Return the (x, y) coordinate for the center point of the cell that contains the specified text.  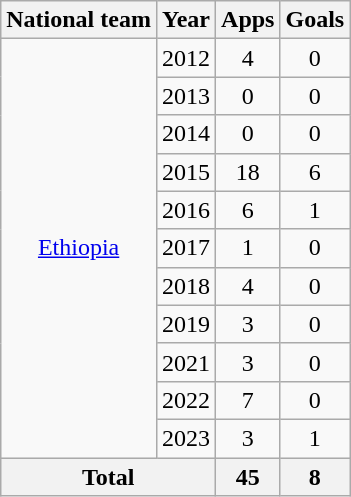
2022 (186, 400)
2019 (186, 324)
2017 (186, 248)
2018 (186, 286)
45 (248, 477)
2012 (186, 58)
2016 (186, 210)
Goals (315, 20)
18 (248, 172)
2013 (186, 96)
2014 (186, 134)
2015 (186, 172)
2023 (186, 438)
8 (315, 477)
Total (108, 477)
Ethiopia (79, 248)
7 (248, 400)
National team (79, 20)
2021 (186, 362)
Apps (248, 20)
Year (186, 20)
